Return the [X, Y] coordinate for the center point of the cell that contains the specified text.  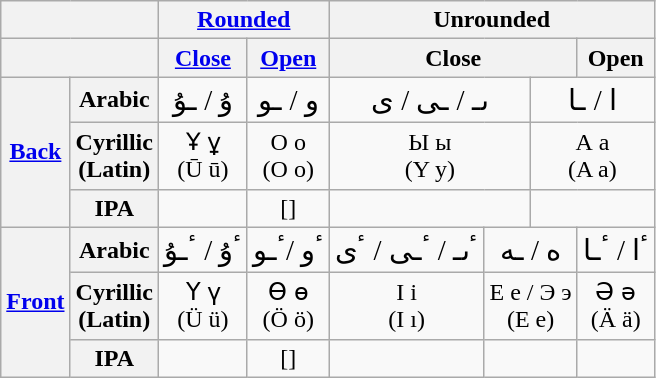
Back [36, 152]
ٴـو‎/ ٴو‎ [288, 250]
Front [36, 302]
Ө ө(Ö ö) [288, 306]
ە / ـە [530, 250]
О о(O o) [288, 156]
ا / ‍ـا [593, 100]
Ы ы(Y y) [430, 156]
Ү ү(Ü ü) [202, 306]
Ұ ұ(Ū ū) [202, 156]
Е е / Э э(E e) [530, 306]
Unrounded [492, 20]
А а(A a) [593, 156]
ىـ / ـى / ى‎ [430, 100]
ـۇ‎ / ۇ‎ [202, 100]
Ә ә(Ä ä) [616, 306]
ٴـۇ‎ / ‎ٴۇ [202, 250]
І і(I ı) [406, 306]
ـو‎ / و‎ [288, 100]
ٴىـ / ٴـى / ٴى‎ [406, 250]
Rounded [244, 20]
ٴا / ‍ٴـا [616, 250]
